Output the [X, Y] coordinate of the center of the cell containing the given text.  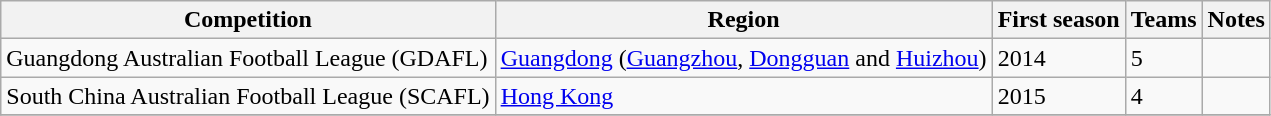
Guangdong (Guangzhou, Dongguan and Huizhou) [744, 58]
2015 [1058, 96]
Region [744, 20]
Notes [1236, 20]
5 [1164, 58]
Hong Kong [744, 96]
2014 [1058, 58]
Guangdong Australian Football League (GDAFL) [248, 58]
4 [1164, 96]
South China Australian Football League (SCAFL) [248, 96]
Competition [248, 20]
Teams [1164, 20]
First season [1058, 20]
